Identify which cell holds the provided text, then report its (X, Y) central coordinate. 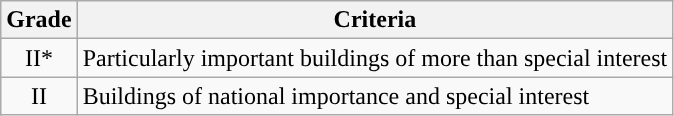
Criteria (375, 20)
Particularly important buildings of more than special interest (375, 58)
Buildings of national importance and special interest (375, 96)
Grade (39, 20)
II* (39, 58)
II (39, 96)
